Locate the cell with the specified text and output its (x, y) center coordinate. 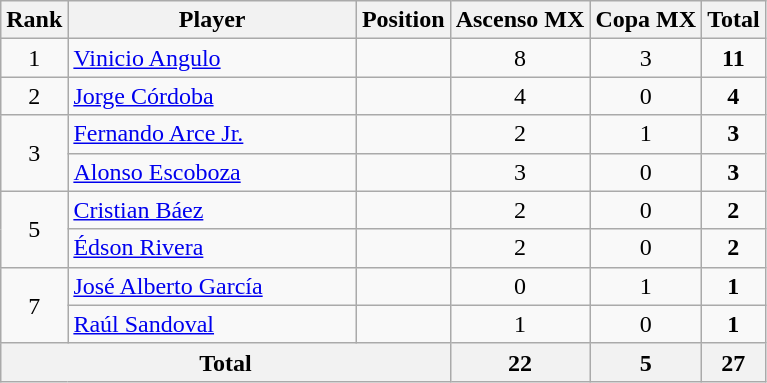
22 (520, 362)
7 (34, 305)
Ascenso MX (520, 20)
27 (734, 362)
Édson Rivera (212, 248)
Cristian Báez (212, 210)
8 (520, 58)
11 (734, 58)
Raúl Sandoval (212, 324)
Vinicio Angulo (212, 58)
Position (403, 20)
Alonso Escoboza (212, 172)
Rank (34, 20)
José Alberto García (212, 286)
Fernando Arce Jr. (212, 134)
Jorge Córdoba (212, 96)
Copa MX (646, 20)
Player (212, 20)
